Pinpoint the cell where the given text exists, returning its (X, Y) midpoint coordinate. 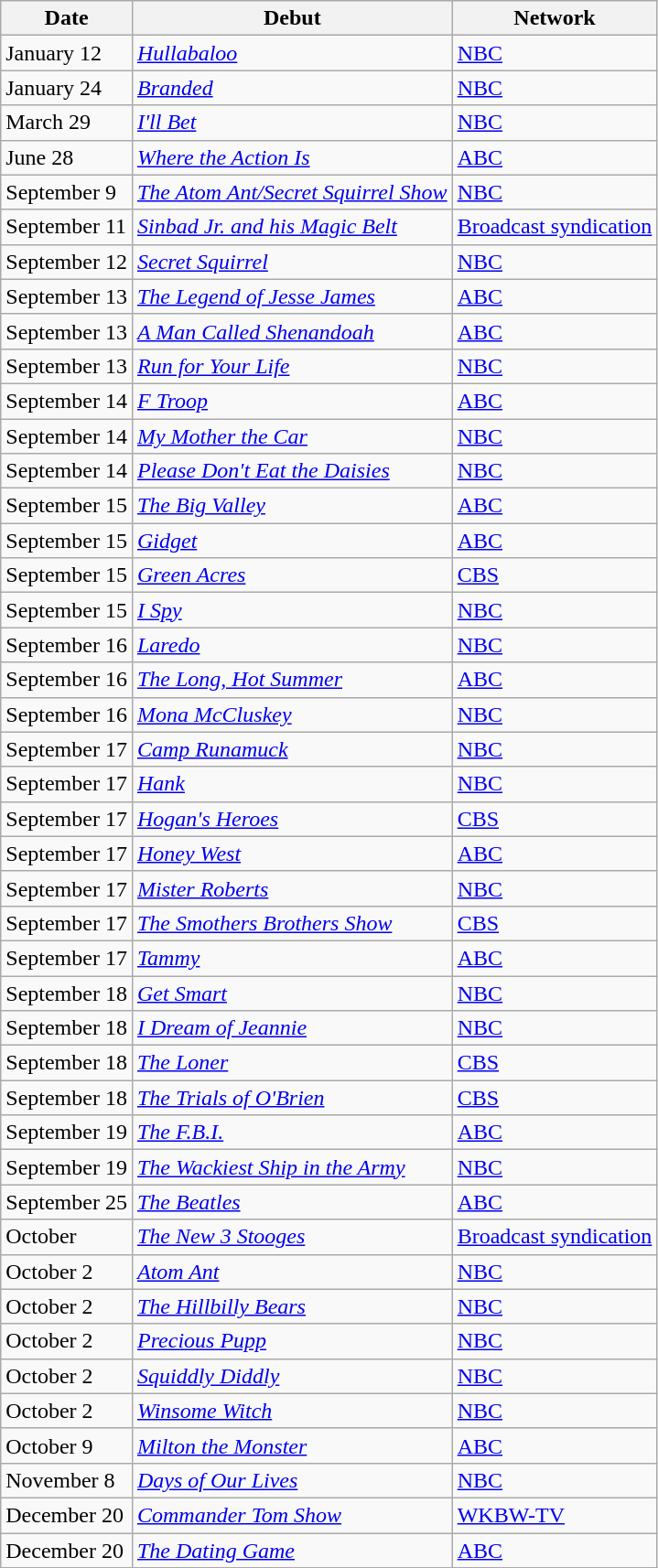
The Wackiest Ship in the Army (292, 1167)
November 8 (67, 1480)
The Atom Ant/Secret Squirrel Show (292, 192)
Precious Pupp (292, 1341)
Branded (292, 88)
F Troop (292, 401)
The F.B.I. (292, 1133)
Date (67, 18)
Mona McCluskey (292, 714)
March 29 (67, 123)
Mister Roberts (292, 888)
Squiddly Diddly (292, 1376)
Debut (292, 18)
Camp Runamuck (292, 749)
Honey West (292, 854)
Run for Your Life (292, 366)
January 12 (67, 53)
The Hillbilly Bears (292, 1306)
The Big Valley (292, 506)
My Mother the Car (292, 436)
January 24 (67, 88)
June 28 (67, 157)
I Dream of Jeannie (292, 1028)
October 9 (67, 1445)
September 11 (67, 227)
WKBW-TV (555, 1515)
September 25 (67, 1202)
The Smothers Brothers Show (292, 923)
September 9 (67, 192)
The New 3 Stooges (292, 1237)
A Man Called Shenandoah (292, 331)
Laredo (292, 645)
Where the Action Is (292, 157)
Gidget (292, 541)
Green Acres (292, 575)
Hogan's Heroes (292, 819)
The Trials of O'Brien (292, 1098)
September 12 (67, 262)
Hank (292, 784)
Please Don't Eat the Daisies (292, 471)
Secret Squirrel (292, 262)
Winsome Witch (292, 1411)
Network (555, 18)
The Long, Hot Summer (292, 680)
Hullabaloo (292, 53)
The Dating Game (292, 1551)
The Loner (292, 1063)
October (67, 1237)
I Spy (292, 610)
The Legend of Jesse James (292, 296)
Get Smart (292, 993)
Milton the Monster (292, 1445)
Sinbad Jr. and his Magic Belt (292, 227)
I'll Bet (292, 123)
The Beatles (292, 1202)
Days of Our Lives (292, 1480)
Atom Ant (292, 1272)
Commander Tom Show (292, 1515)
Tammy (292, 958)
